Identify which cell holds the provided text, then report its (X, Y) central coordinate. 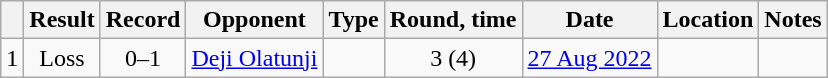
Record (143, 20)
Location (708, 20)
Deji Olatunji (254, 58)
27 Aug 2022 (590, 58)
Round, time (453, 20)
3 (4) (453, 58)
Notes (793, 20)
Date (590, 20)
Opponent (254, 20)
Loss (62, 58)
Type (354, 20)
1 (12, 58)
Result (62, 20)
0–1 (143, 58)
